Determine the [X, Y] coordinate at the center of the cell enclosing the given text.  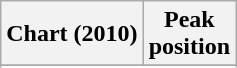
Peakposition [189, 34]
Chart (2010) [72, 34]
